Extract the [X, Y] coordinate from the center of the cell holding the provided text.  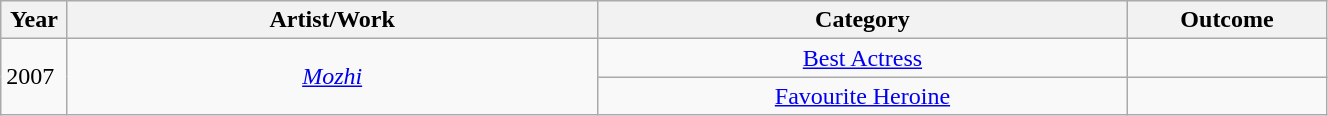
Favourite Heroine [862, 96]
2007 [34, 77]
Year [34, 20]
Mozhi [332, 77]
Best Actress [862, 58]
Category [862, 20]
Artist/Work [332, 20]
Outcome [1228, 20]
